Search for the cell housing the specified text and yield its (X, Y) center coordinate. 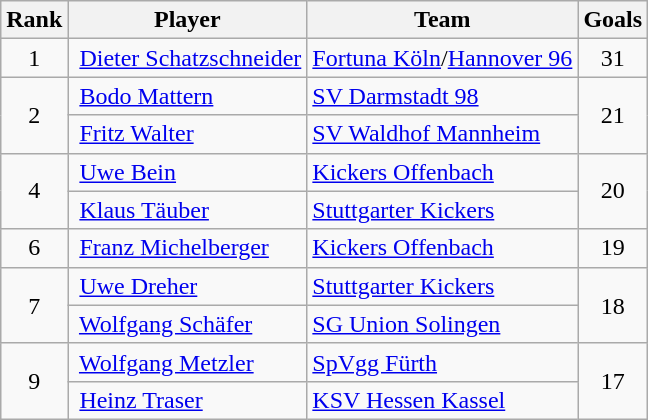
Uwe Dreher (188, 286)
Team (442, 20)
9 (34, 381)
SV Waldhof Mannheim (442, 134)
Goals (613, 20)
Klaus Täuber (188, 210)
31 (613, 58)
KSV Hessen Kassel (442, 400)
SV Darmstadt 98 (442, 96)
18 (613, 305)
Dieter Schatzschneider (188, 58)
Wolfgang Metzler (188, 362)
Rank (34, 20)
6 (34, 248)
Uwe Bein (188, 172)
1 (34, 58)
17 (613, 381)
SG Union Solingen (442, 324)
19 (613, 248)
Heinz Traser (188, 400)
Player (188, 20)
Fritz Walter (188, 134)
21 (613, 115)
2 (34, 115)
Wolfgang Schäfer (188, 324)
7 (34, 305)
4 (34, 191)
Fortuna Köln/Hannover 96 (442, 58)
SpVgg Fürth (442, 362)
Bodo Mattern (188, 96)
Franz Michelberger (188, 248)
20 (613, 191)
